Return the [x, y] coordinate for the center point of the cell that contains the specified text.  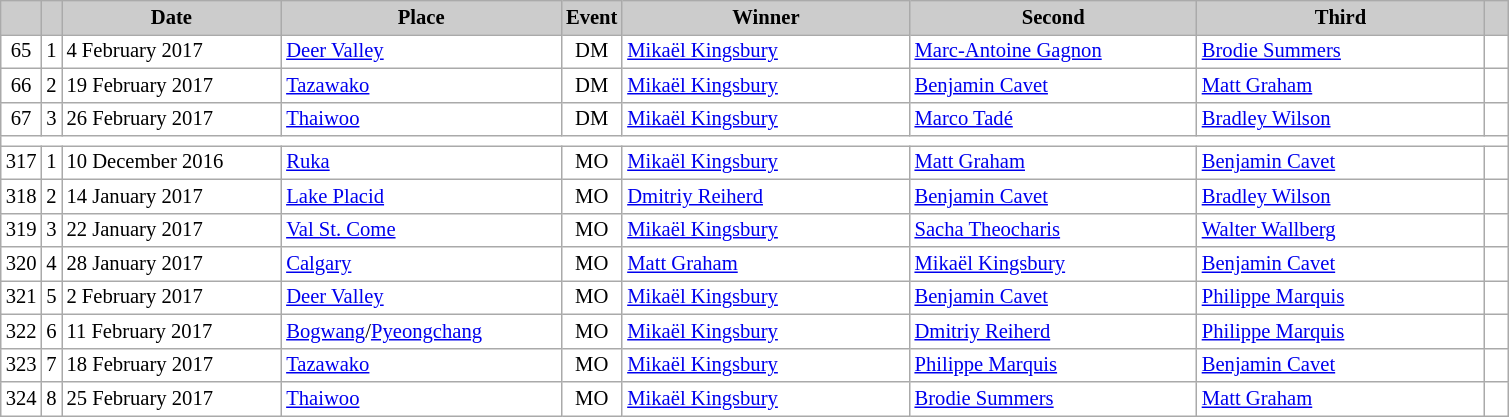
67 [22, 119]
Place [421, 17]
4 [51, 263]
10 December 2016 [172, 162]
11 February 2017 [172, 331]
28 January 2017 [172, 263]
8 [51, 399]
Second [1054, 17]
317 [22, 162]
320 [22, 263]
25 February 2017 [172, 399]
4 February 2017 [172, 51]
5 [51, 297]
Calgary [421, 263]
Marco Tadé [1054, 119]
6 [51, 331]
323 [22, 365]
Winner [766, 17]
Date [172, 17]
22 January 2017 [172, 230]
7 [51, 365]
Val St. Come [421, 230]
19 February 2017 [172, 85]
321 [22, 297]
322 [22, 331]
18 February 2017 [172, 365]
Third [1340, 17]
2 February 2017 [172, 297]
Ruka [421, 162]
318 [22, 196]
324 [22, 399]
Bogwang/Pyeongchang [421, 331]
Sacha Theocharis [1054, 230]
14 January 2017 [172, 196]
Event [592, 17]
Walter Wallberg [1340, 230]
Lake Placid [421, 196]
26 February 2017 [172, 119]
65 [22, 51]
66 [22, 85]
Marc-Antoine Gagnon [1054, 51]
319 [22, 230]
